From the cell containing the given text, extract its center point as (x, y) coordinate. 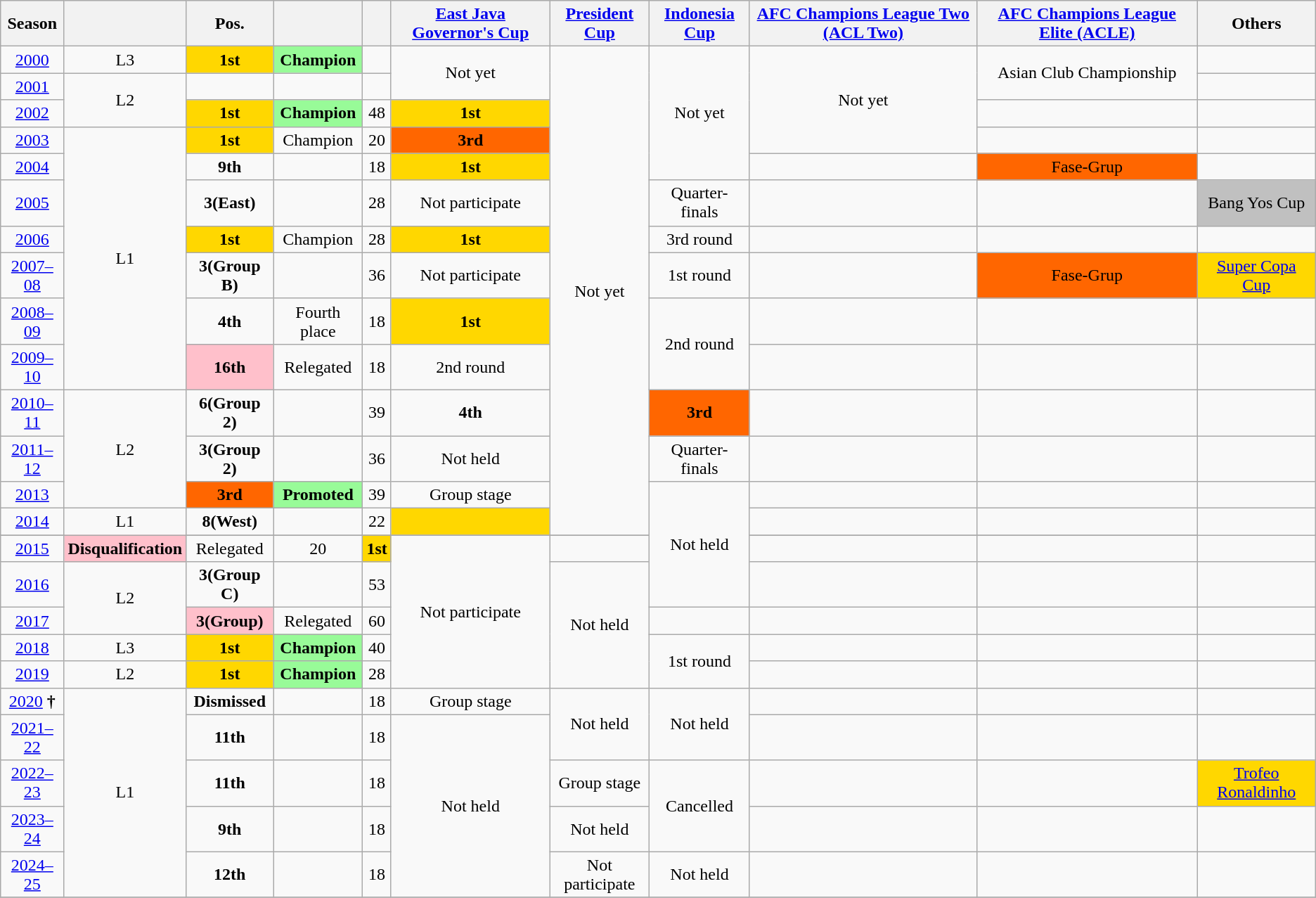
Pos. (230, 24)
40 (377, 648)
AFC Champions League Two (ACL Two) (863, 24)
Asian Club Championship (1087, 73)
Super Copa Cup (1256, 276)
2009–10 (32, 367)
2023–24 (32, 828)
2024–25 (32, 875)
8(West) (230, 522)
60 (377, 621)
Fourth place (318, 321)
2022–23 (32, 783)
3(Group C) (230, 585)
Promoted (318, 495)
2013 (32, 495)
22 (377, 522)
Dismissed (230, 701)
2016 (32, 585)
2018 (32, 648)
12th (230, 875)
2002 (32, 113)
Indonesia Cup (700, 24)
Others (1256, 24)
Bang Yos Cup (1256, 203)
Trofeo Ronaldinho (1256, 783)
2007–08 (32, 276)
2019 (32, 674)
2010–11 (32, 412)
3(Group B) (230, 276)
16th (230, 367)
2000 (32, 60)
3(Group) (230, 621)
AFC Champions League Elite (ACLE) (1087, 24)
2006 (32, 239)
2005 (32, 203)
Cancelled (700, 806)
2008–09 (32, 321)
2015 (32, 549)
Disqualification (125, 549)
53 (377, 585)
2017 (32, 621)
3(East) (230, 203)
48 (377, 113)
3(Group 2) (230, 458)
2014 (32, 522)
President Cup (599, 24)
2021–22 (32, 737)
3rd round (700, 239)
East Java Governor's Cup (470, 24)
2020 † (32, 701)
6(Group 2) (230, 412)
2011–12 (32, 458)
2001 (32, 86)
2004 (32, 167)
Season (32, 24)
2003 (32, 140)
